Pinpoint the cell where the given text exists, returning its [x, y] midpoint coordinate. 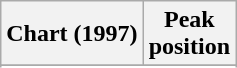
Peakposition [189, 34]
Chart (1997) [72, 34]
